Extract the (X, Y) coordinate from the center of the cell holding the provided text.  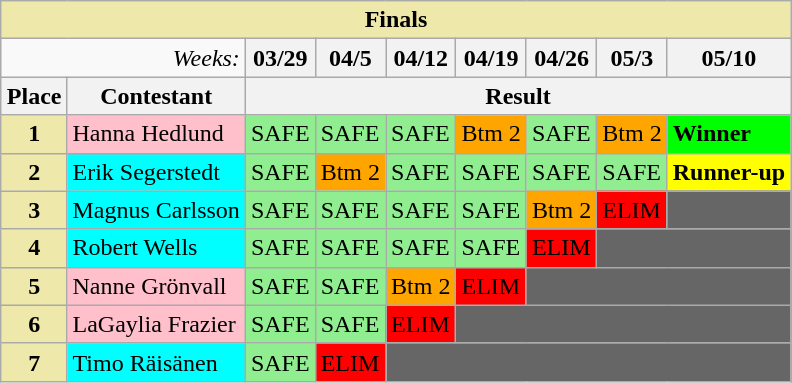
04/12 (421, 58)
05/10 (729, 58)
6 (34, 324)
4 (34, 248)
Nanne Grönvall (156, 286)
Weeks: (123, 58)
Hanna Hedlund (156, 134)
03/29 (280, 58)
Contestant (156, 96)
2 (34, 172)
5 (34, 286)
04/19 (491, 58)
Robert Wells (156, 248)
1 (34, 134)
04/5 (350, 58)
LaGaylia Frazier (156, 324)
04/26 (561, 58)
Winner (729, 134)
Runner-up (729, 172)
Erik Segerstedt (156, 172)
7 (34, 362)
Result (518, 96)
3 (34, 210)
Place (34, 96)
Timo Räisänen (156, 362)
Magnus Carlsson (156, 210)
05/3 (632, 58)
Finals (396, 20)
